From the cell containing the given text, extract its center point as (x, y) coordinate. 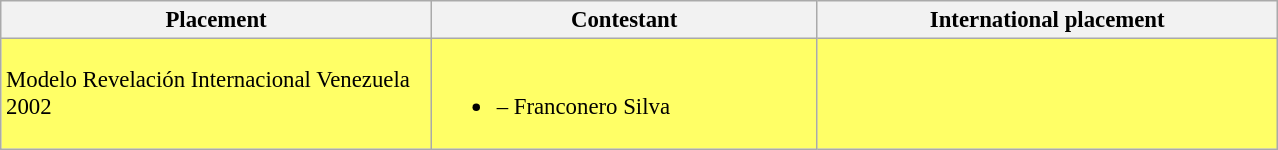
International placement (1048, 20)
Contestant (624, 20)
Modelo Revelación Internacional Venezuela 2002 (216, 94)
Placement (216, 20)
– Franconero Silva (624, 94)
